Locate the cell with the specified text and output its (X, Y) center coordinate. 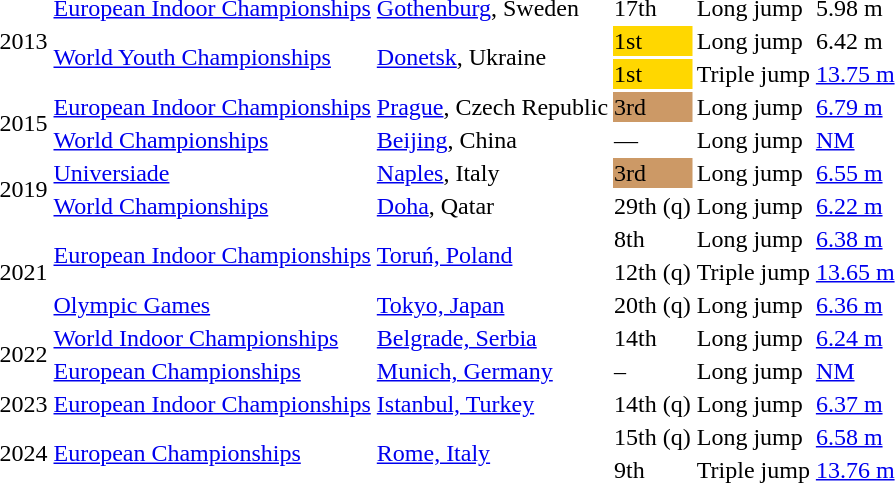
8th (653, 239)
World Indoor Championships (212, 338)
Munich, Germany (492, 371)
14th (q) (653, 404)
Universiade (212, 173)
29th (q) (653, 206)
Beijing, China (492, 140)
Prague, Czech Republic (492, 107)
Tokyo, Japan (492, 305)
Doha, Qatar (492, 206)
European Championships (212, 371)
12th (q) (653, 272)
Toruń, Poland (492, 256)
World Youth Championships (212, 58)
Olympic Games (212, 305)
15th (q) (653, 437)
Istanbul, Turkey (492, 404)
Donetsk, Ukraine (492, 58)
Naples, Italy (492, 173)
14th (653, 338)
Belgrade, Serbia (492, 338)
— (653, 140)
20th (q) (653, 305)
– (653, 371)
